Locate the cell with the specified text and output its [X, Y] center coordinate. 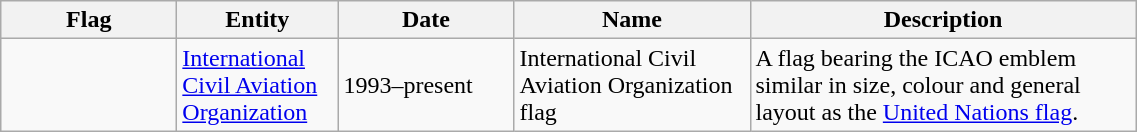
International Civil Aviation Organization flag [632, 85]
A flag bearing the ICAO emblem similar in size, colour and general layout as the United Nations flag. [943, 85]
1993–present [426, 85]
Name [632, 20]
Flag [89, 20]
Description [943, 20]
Entity [258, 20]
International Civil Aviation Organization [258, 85]
Date [426, 20]
